Scan for the cell matching the given text and deliver its (x, y) coordinate at center. 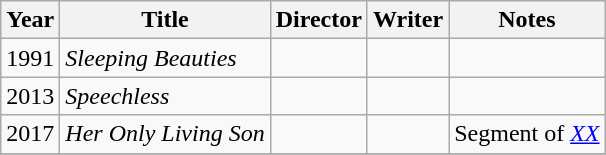
Speechless (165, 96)
2017 (30, 134)
Title (165, 20)
Segment of XX (527, 134)
Writer (408, 20)
Year (30, 20)
1991 (30, 58)
Sleeping Beauties (165, 58)
Notes (527, 20)
Director (318, 20)
2013 (30, 96)
Her Only Living Son (165, 134)
